Provide the [X, Y] coordinate of the cell's center where the given text is located.  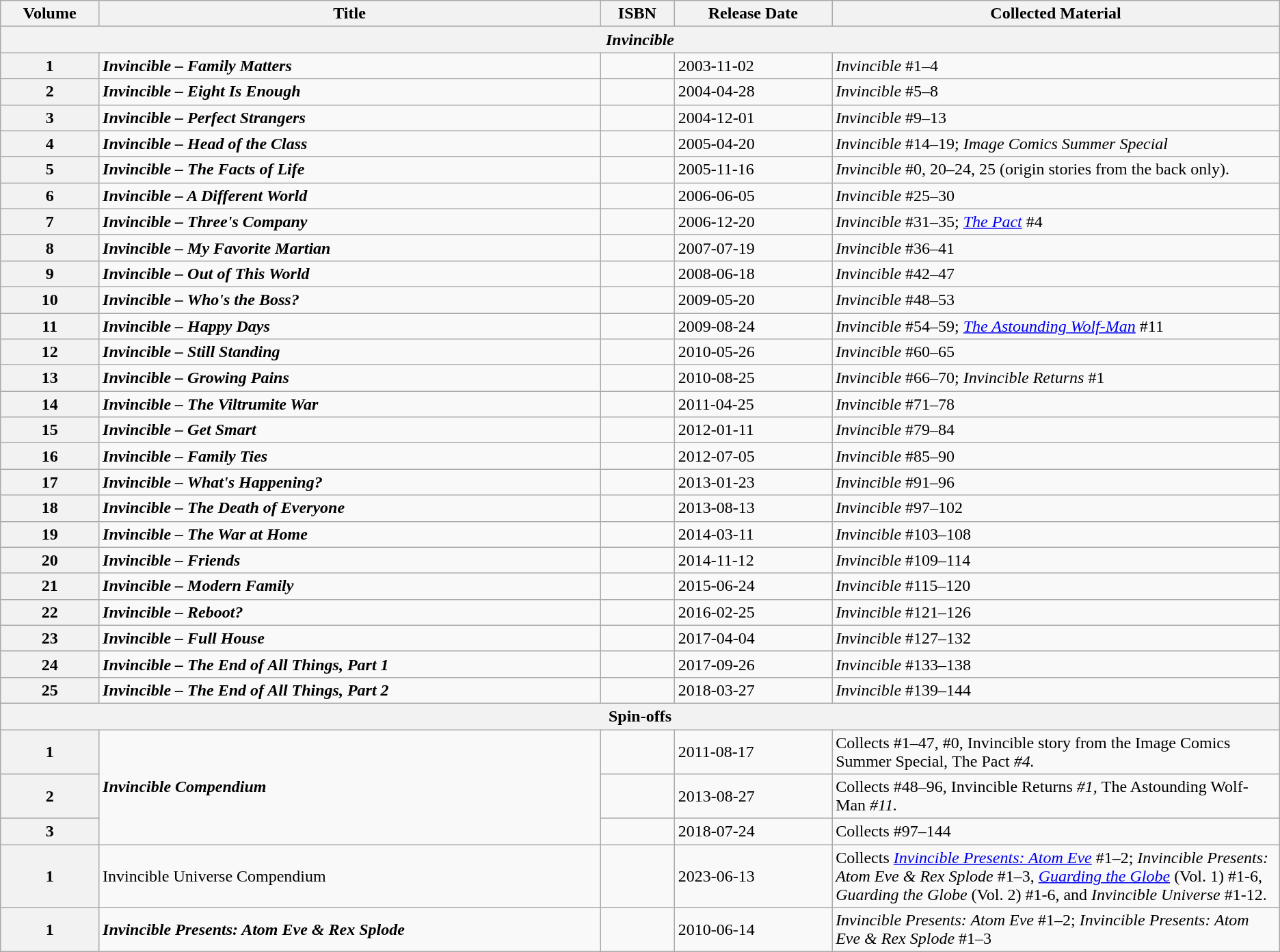
2012-07-05 [753, 456]
Invincible #9–13 [1056, 118]
Invincible Universe Compendium [350, 876]
Invincible #139–144 [1056, 690]
Invincible – Growing Pains [350, 378]
Invincible – Still Standing [350, 352]
2006-12-20 [753, 222]
2011-04-25 [753, 404]
2010-05-26 [753, 352]
2014-03-11 [753, 534]
Invincible #133–138 [1056, 664]
Invincible #97–102 [1056, 508]
2012-01-11 [753, 430]
Invincible #42–47 [1056, 274]
Invincible – The End of All Things, Part 1 [350, 664]
Invincible [640, 40]
2014-11-12 [753, 560]
2013-08-27 [753, 796]
Invincible – Out of This World [350, 274]
Invincible Presents: Atom Eve #1–2; Invincible Presents: Atom Eve & Rex Splode #1–3 [1056, 930]
Invincible #48–53 [1056, 300]
Invincible – The Death of Everyone [350, 508]
Invincible #127–132 [1056, 638]
12 [50, 352]
Invincible – The War at Home [350, 534]
2005-11-16 [753, 170]
Invincible – Head of the Class [350, 144]
20 [50, 560]
2016-02-25 [753, 612]
5 [50, 170]
9 [50, 274]
Invincible – Reboot? [350, 612]
Invincible – Get Smart [350, 430]
ISBN [637, 14]
Spin-offs [640, 716]
Invincible – My Favorite Martian [350, 248]
Invincible #0, 20–24, 25 (origin stories from the back only). [1056, 170]
2011-08-17 [753, 751]
2009-05-20 [753, 300]
Invincible #66–70; Invincible Returns #1 [1056, 378]
Release Date [753, 14]
Invincible #36–41 [1056, 248]
Invincible – The End of All Things, Part 2 [350, 690]
2005-04-20 [753, 144]
10 [50, 300]
Invincible Presents: Atom Eve & Rex Splode [350, 930]
Invincible – Eight Is Enough [350, 92]
Invincible #1–4 [1056, 66]
2007-07-19 [753, 248]
17 [50, 482]
2003-11-02 [753, 66]
11 [50, 326]
2006-06-05 [753, 196]
23 [50, 638]
2018-07-24 [753, 832]
13 [50, 378]
14 [50, 404]
16 [50, 456]
Invincible – Modern Family [350, 586]
8 [50, 248]
2013-01-23 [753, 482]
Invincible Compendium [350, 786]
15 [50, 430]
Title [350, 14]
4 [50, 144]
2013-08-13 [753, 508]
Invincible #5–8 [1056, 92]
24 [50, 664]
Invincible – A Different World [350, 196]
Invincible #31–35; The Pact #4 [1056, 222]
2017-04-04 [753, 638]
2017-09-26 [753, 664]
19 [50, 534]
2004-12-01 [753, 118]
Invincible – Three's Company [350, 222]
2004-04-28 [753, 92]
Invincible #54–59; The Astounding Wolf-Man #11 [1056, 326]
Invincible #85–90 [1056, 456]
2018-03-27 [753, 690]
22 [50, 612]
6 [50, 196]
Invincible – The Viltrumite War [350, 404]
2008-06-18 [753, 274]
Invincible #115–120 [1056, 586]
Invincible – The Facts of Life [350, 170]
Volume [50, 14]
21 [50, 586]
Invincible #91–96 [1056, 482]
Collected Material [1056, 14]
Invincible #79–84 [1056, 430]
25 [50, 690]
18 [50, 508]
Invincible #103–108 [1056, 534]
Invincible – Full House [350, 638]
2010-06-14 [753, 930]
Invincible #14–19; Image Comics Summer Special [1056, 144]
Invincible – Family Ties [350, 456]
7 [50, 222]
Invincible – What's Happening? [350, 482]
Invincible – Perfect Strangers [350, 118]
Invincible – Happy Days [350, 326]
2015-06-24 [753, 586]
2023-06-13 [753, 876]
Collects #1–47, #0, Invincible story from the Image Comics Summer Special, The Pact #4. [1056, 751]
Invincible #121–126 [1056, 612]
2009-08-24 [753, 326]
Invincible #71–78 [1056, 404]
Invincible – Who's the Boss? [350, 300]
Invincible – Family Matters [350, 66]
Invincible #25–30 [1056, 196]
Invincible – Friends [350, 560]
Collects #48–96, Invincible Returns #1, The Astounding Wolf-Man #11. [1056, 796]
2010-08-25 [753, 378]
Invincible #109–114 [1056, 560]
Invincible #60–65 [1056, 352]
Collects #97–144 [1056, 832]
